Return (x, y) of the center of cell containing provided text 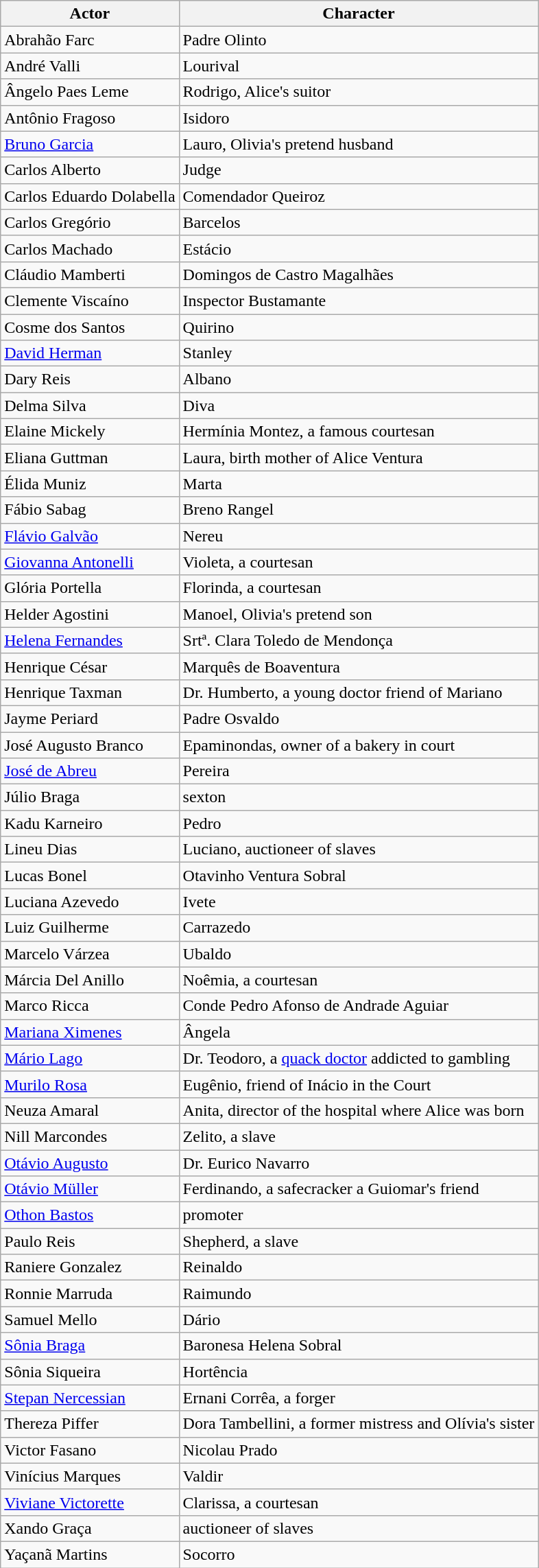
Isidoro (359, 118)
Conde Pedro Afonso de Andrade Aguiar (359, 1006)
Violeta, a courtesan (359, 562)
Viviane Victorette (90, 1502)
Cláudio Mamberti (90, 274)
Mariana Ximenes (90, 1032)
Barcelos (359, 222)
Anita, director of the hospital where Alice was born (359, 1110)
Ivete (359, 902)
Sônia Siqueira (90, 1372)
Ângelo Paes Leme (90, 92)
Nereu (359, 536)
Luciano, auctioneer of slaves (359, 850)
Valdir (359, 1476)
Otavinho Ventura Sobral (359, 876)
Manoel, Olivia's pretend son (359, 614)
Élida Muniz (90, 484)
Luiz Guilherme (90, 928)
Paulo Reis (90, 1241)
Samuel Mello (90, 1320)
Sônia Braga (90, 1346)
José de Abreu (90, 771)
Comendador Queiroz (359, 196)
Carlos Machado (90, 248)
Pereira (359, 771)
Vinícius Marques (90, 1476)
Helder Agostini (90, 614)
Lucas Bonel (90, 876)
Ferdinando, a safecracker a Guiomar's friend (359, 1189)
Jayme Periard (90, 718)
Ronnie Marruda (90, 1294)
Hortência (359, 1372)
Murilo Rosa (90, 1084)
Dora Tambellini, a former mistress and Olívia's sister (359, 1424)
Quirino (359, 327)
Glória Portella (90, 588)
Carlos Eduardo Dolabella (90, 196)
Henrique César (90, 666)
Ubaldo (359, 954)
Epaminondas, owner of a bakery in court (359, 745)
Padre Olinto (359, 40)
Márcia Del Anillo (90, 980)
Bruno Garcia (90, 144)
Estácio (359, 248)
Otávio Augusto (90, 1163)
André Valli (90, 66)
Mário Lago (90, 1058)
Noêmia, a courtesan (359, 980)
Zelito, a slave (359, 1136)
Stanley (359, 353)
Marcelo Várzea (90, 954)
Elaine Mickely (90, 432)
Henrique Taxman (90, 692)
Thereza Piffer (90, 1424)
Carrazedo (359, 928)
Abrahão Farc (90, 40)
Dário (359, 1320)
Marquês de Boaventura (359, 666)
David Herman (90, 353)
Srtª. Clara Toledo de Mendonça (359, 640)
Carlos Alberto (90, 170)
Rodrigo, Alice's suitor (359, 92)
Domingos de Castro Magalhães (359, 274)
Ernani Corrêa, a forger (359, 1398)
Padre Osvaldo (359, 718)
Lauro, Olivia's pretend husband (359, 144)
Júlio Braga (90, 797)
Socorro (359, 1554)
Lourival (359, 66)
sexton (359, 797)
Pedro (359, 823)
Dr. Humberto, a young doctor friend of Mariano (359, 692)
Reinaldo (359, 1267)
auctioneer of slaves (359, 1528)
Delma Silva (90, 406)
Shepherd, a slave (359, 1241)
Baronesa Helena Sobral (359, 1346)
Antônio Fragoso (90, 118)
Kadu Karneiro (90, 823)
Nicolau Prado (359, 1450)
Raniere Gonzalez (90, 1267)
Cosme dos Santos (90, 327)
Raimundo (359, 1294)
Marco Ricca (90, 1006)
Helena Fernandes (90, 640)
Fábio Sabag (90, 510)
Xando Graça (90, 1528)
promoter (359, 1215)
Eliana Guttman (90, 458)
Judge (359, 170)
Otávio Müller (90, 1189)
Florinda, a courtesan (359, 588)
Flávio Galvão (90, 536)
Laura, birth mother of Alice Ventura (359, 458)
Dr. Eurico Navarro (359, 1163)
Character (359, 14)
Giovanna Antonelli (90, 562)
Stepan Nercessian (90, 1398)
Othon Bastos (90, 1215)
Actor (90, 14)
Breno Rangel (359, 510)
Dr. Teodoro, a quack doctor addicted to gambling (359, 1058)
Clarissa, a courtesan (359, 1502)
Inspector Bustamante (359, 301)
Carlos Gregório (90, 222)
Neuza Amaral (90, 1110)
Nill Marcondes (90, 1136)
Dary Reis (90, 379)
José Augusto Branco (90, 745)
Marta (359, 484)
Clemente Viscaíno (90, 301)
Victor Fasano (90, 1450)
Lineu Dias (90, 850)
Diva (359, 406)
Hermínia Montez, a famous courtesan (359, 432)
Ângela (359, 1032)
Yaçanã Martins (90, 1554)
Luciana Azevedo (90, 902)
Albano (359, 379)
Eugênio, friend of Inácio in the Court (359, 1084)
